Locate the cell with the specified text and output its (X, Y) center coordinate. 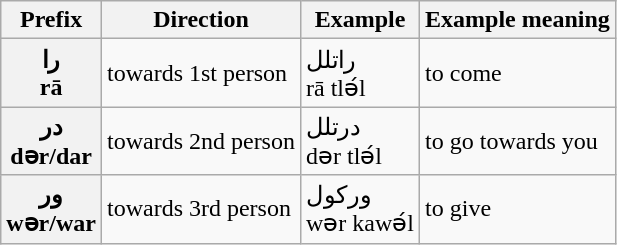
ورwər/war (52, 209)
Example (360, 20)
to come (518, 73)
راتللrā tlә́l (360, 73)
درتللdәr tlә́l (360, 141)
towards 2nd person (200, 141)
راrā (52, 73)
Example meaning (518, 20)
to go towards you (518, 141)
towards 3rd person (200, 209)
درdər/dar (52, 141)
towards 1st person (200, 73)
to give (518, 209)
Prefix (52, 20)
ورکولwәr kawә́l (360, 209)
Direction (200, 20)
